Determine the [X, Y] coordinate at the center of the cell enclosing the given text.  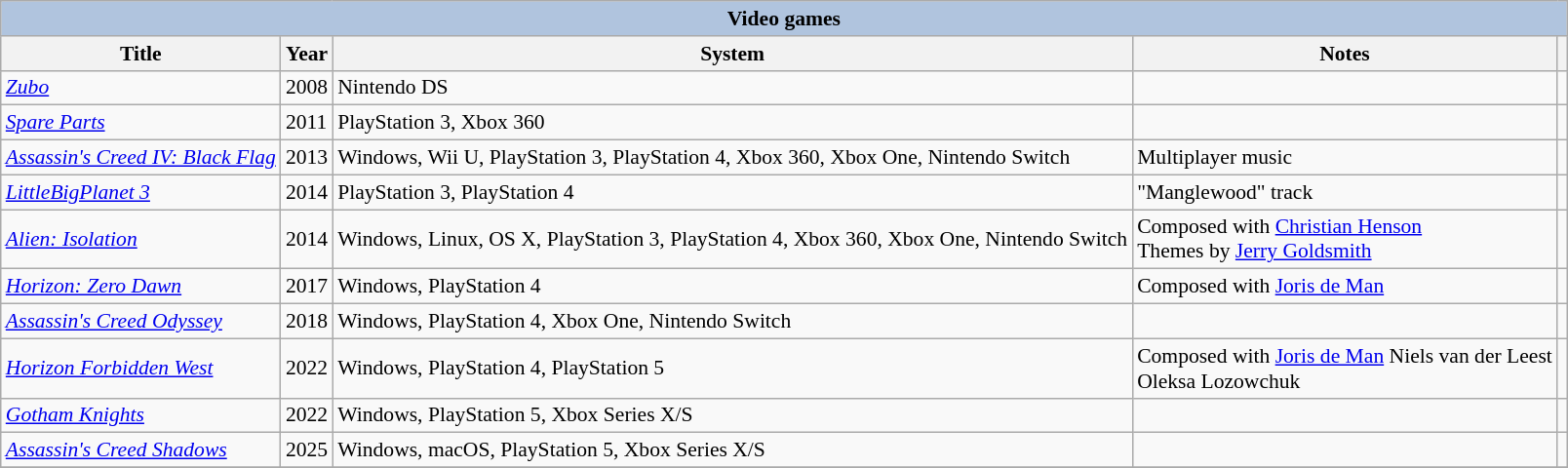
Windows, PlayStation 5, Xbox Series X/S [732, 415]
Alien: Isolation [140, 240]
Windows, macOS, PlayStation 5, Xbox Series X/S [732, 450]
Assassin's Creed Odyssey [140, 322]
Gotham Knights [140, 415]
2018 [306, 322]
PlayStation 3, PlayStation 4 [732, 192]
PlayStation 3, Xbox 360 [732, 123]
Multiplayer music [1345, 158]
Assassin's Creed Shadows [140, 450]
Year [306, 54]
2025 [306, 450]
Assassin's Creed IV: Black Flag [140, 158]
Horizon Forbidden West [140, 369]
Horizon: Zero Dawn [140, 287]
Windows, PlayStation 4, PlayStation 5 [732, 369]
Windows, Linux, OS X, PlayStation 3, PlayStation 4, Xbox 360, Xbox One, Nintendo Switch [732, 240]
Composed with Joris de Man Niels van der LeestOleksa Lozowchuk [1345, 369]
Composed with Christian Henson Themes by Jerry Goldsmith [1345, 240]
LittleBigPlanet 3 [140, 192]
2011 [306, 123]
Notes [1345, 54]
Windows, Wii U, PlayStation 3, PlayStation 4, Xbox 360, Xbox One, Nintendo Switch [732, 158]
2013 [306, 158]
Zubo [140, 88]
Nintendo DS [732, 88]
System [732, 54]
Spare Parts [140, 123]
Title [140, 54]
Composed with Joris de Man [1345, 287]
Windows, PlayStation 4 [732, 287]
Windows, PlayStation 4, Xbox One, Nintendo Switch [732, 322]
2008 [306, 88]
"Manglewood" track [1345, 192]
Video games [784, 19]
2017 [306, 287]
